From the cell containing the given text, extract its center point as [x, y] coordinate. 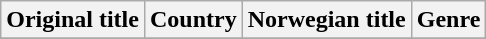
Original title [73, 20]
Genre [448, 20]
Norwegian title [326, 20]
Country [193, 20]
